Search for the cell housing the specified text and yield its (X, Y) center coordinate. 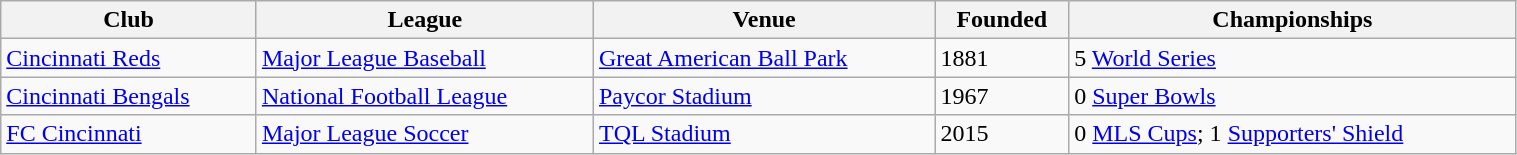
2015 (1002, 134)
FC Cincinnati (129, 134)
Cincinnati Reds (129, 58)
1967 (1002, 96)
National Football League (424, 96)
Great American Ball Park (764, 58)
Paycor Stadium (764, 96)
League (424, 20)
Championships (1292, 20)
Major League Soccer (424, 134)
5 World Series (1292, 58)
0 MLS Cups; 1 Supporters' Shield (1292, 134)
Club (129, 20)
1881 (1002, 58)
0 Super Bowls (1292, 96)
Major League Baseball (424, 58)
TQL Stadium (764, 134)
Cincinnati Bengals (129, 96)
Founded (1002, 20)
Venue (764, 20)
